Scan for the cell matching the given text and deliver its (X, Y) coordinate at center. 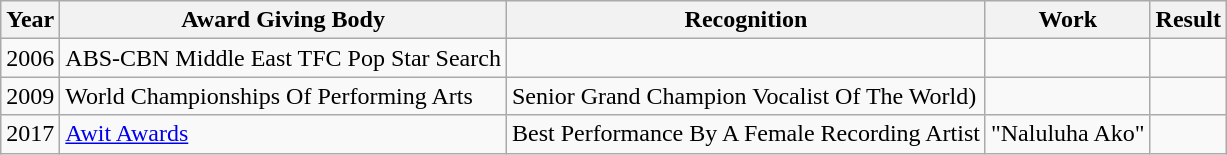
2017 (30, 134)
Awit Awards (284, 134)
Senior Grand Champion Vocalist Of The World) (746, 96)
2006 (30, 58)
Award Giving Body (284, 20)
Recognition (746, 20)
"Naluluha Ako" (1068, 134)
Result (1188, 20)
World Championships Of Performing Arts (284, 96)
Best Performance By A Female Recording Artist (746, 134)
ABS-CBN Middle East TFC Pop Star Search (284, 58)
2009 (30, 96)
Year (30, 20)
Work (1068, 20)
